Determine the (x, y) coordinate at the center of the cell enclosing the given text.  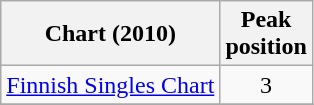
Chart (2010) (110, 34)
Finnish Singles Chart (110, 85)
Peak position (266, 34)
3 (266, 85)
